Identify which cell holds the provided text, then report its (x, y) central coordinate. 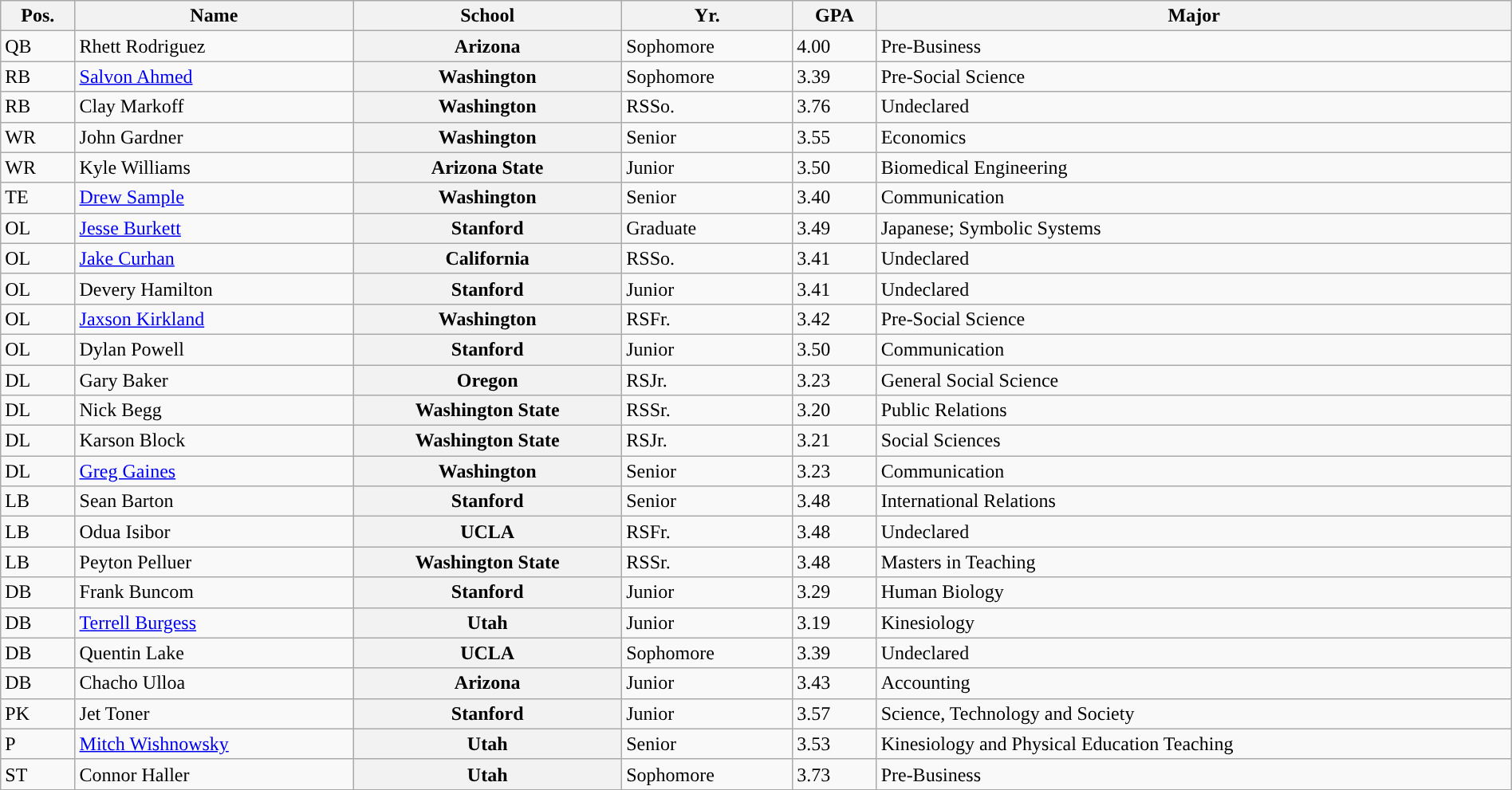
3.42 (834, 319)
3.73 (834, 774)
Public Relations (1194, 411)
GPA (834, 16)
Japanese; Symbolic Systems (1194, 228)
Jaxson Kirkland (214, 319)
3.19 (834, 623)
Kinesiology (1194, 623)
Accounting (1194, 683)
Drew Sample (214, 198)
QB (38, 46)
Odua Isibor (214, 532)
Peyton Pelluer (214, 562)
Pos. (38, 16)
Jet Toner (214, 713)
Greg Gaines (214, 471)
Karson Block (214, 441)
3.43 (834, 683)
Kinesiology and Physical Education Teaching (1194, 744)
Graduate (707, 228)
Frank Buncom (214, 592)
3.20 (834, 411)
P (38, 744)
Oregon (488, 380)
Human Biology (1194, 592)
Quentin Lake (214, 653)
Science, Technology and Society (1194, 713)
Dylan Powell (214, 349)
Arizona State (488, 167)
Jake Curhan (214, 258)
International Relations (1194, 501)
3.49 (834, 228)
Connor Haller (214, 774)
Chacho Ulloa (214, 683)
PK (38, 713)
Social Sciences (1194, 441)
Kyle Williams (214, 167)
Clay Markoff (214, 107)
Economics (1194, 137)
Biomedical Engineering (1194, 167)
Gary Baker (214, 380)
3.29 (834, 592)
Salvon Ahmed (214, 77)
California (488, 258)
3.21 (834, 441)
Sean Barton (214, 501)
3.55 (834, 137)
3.57 (834, 713)
Masters in Teaching (1194, 562)
4.00 (834, 46)
3.40 (834, 198)
3.76 (834, 107)
Mitch Wishnowsky (214, 744)
ST (38, 774)
School (488, 16)
John Gardner (214, 137)
Devery Hamilton (214, 289)
3.53 (834, 744)
Nick Begg (214, 411)
Terrell Burgess (214, 623)
TE (38, 198)
Major (1194, 16)
General Social Science (1194, 380)
Yr. (707, 16)
Jesse Burkett (214, 228)
Name (214, 16)
Rhett Rodriguez (214, 46)
